Find where the given text appears and provide that cell's center as (X, Y) coordinate. 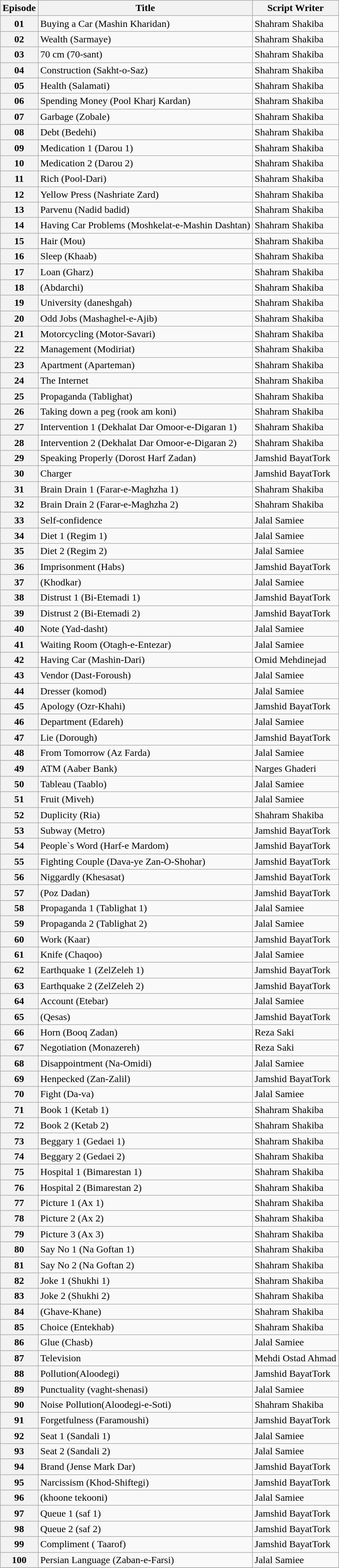
(Khodkar) (145, 582)
17 (19, 272)
Book 2 (Ketab 2) (145, 1125)
Picture 1 (Ax 1) (145, 1203)
Tableau (Taablo) (145, 784)
Compliment ( Taarof) (145, 1544)
Title (145, 8)
Horn (Booq Zadan) (145, 1032)
Imprisonment (Habs) (145, 567)
41 (19, 644)
67 (19, 1048)
95 (19, 1482)
57 (19, 892)
86 (19, 1343)
68 (19, 1063)
Picture 3 (Ax 3) (145, 1234)
96 (19, 1498)
Medication 2 (Darou 2) (145, 163)
Glue (Chasb) (145, 1343)
Seat 2 (Sandali 2) (145, 1451)
Medication 1 (Darou 1) (145, 148)
Hair (Mou) (145, 241)
Forgetfulness (Faramoushi) (145, 1420)
38 (19, 598)
36 (19, 567)
43 (19, 675)
87 (19, 1358)
97 (19, 1513)
Queue 2 (saf 2) (145, 1529)
Wealth (Sarmaye) (145, 39)
45 (19, 707)
Noise Pollution(Aloodegi-e-Soti) (145, 1405)
Having Car (Mashin-Dari) (145, 660)
Narges Ghaderi (295, 769)
13 (19, 210)
03 (19, 55)
Book 1 (Ketab 1) (145, 1110)
98 (19, 1529)
94 (19, 1467)
46 (19, 722)
Garbage (Zobale) (145, 117)
People`s Word (Harf-e Mardom) (145, 846)
Apology (Ozr-Khahi) (145, 707)
Vendor (Dast-Foroush) (145, 675)
47 (19, 738)
Episode (19, 8)
Fighting Couple (Dava-ye Zan-O-Shohar) (145, 861)
Debt (Bedehi) (145, 132)
Management (Modiriat) (145, 349)
66 (19, 1032)
ATM (Aaber Bank) (145, 769)
Narcissism (Khod-Shiftegi) (145, 1482)
23 (19, 365)
04 (19, 70)
Intervention 2 (Dekhalat Dar Omoor-e-Digaran 2) (145, 442)
Joke 2 (Shukhi 2) (145, 1296)
Hospital 1 (Bimarestan 1) (145, 1172)
Apartment (Aparteman) (145, 365)
Fight (Da-va) (145, 1094)
55 (19, 861)
Work (Kaar) (145, 939)
Lie (Dorough) (145, 738)
19 (19, 303)
32 (19, 505)
(Poz Dadan) (145, 892)
100 (19, 1560)
Disappointment (Na-Omidi) (145, 1063)
79 (19, 1234)
80 (19, 1250)
Television (145, 1358)
70 cm (70-sant) (145, 55)
06 (19, 101)
77 (19, 1203)
27 (19, 427)
42 (19, 660)
56 (19, 877)
69 (19, 1079)
29 (19, 458)
Beggary 2 (Gedaei 2) (145, 1156)
10 (19, 163)
39 (19, 613)
Yellow Press (Nashriate Zard) (145, 194)
08 (19, 132)
93 (19, 1451)
Buying a Car (Mashin Kharidan) (145, 24)
(Qesas) (145, 1017)
Subway (Metro) (145, 830)
From Tomorrow (Az Farda) (145, 753)
71 (19, 1110)
Persian Language (Zaban-e-Farsi) (145, 1560)
48 (19, 753)
35 (19, 551)
28 (19, 442)
82 (19, 1281)
21 (19, 334)
85 (19, 1327)
76 (19, 1188)
99 (19, 1544)
59 (19, 923)
24 (19, 380)
89 (19, 1389)
22 (19, 349)
61 (19, 955)
20 (19, 318)
Brand (Jense Mark Dar) (145, 1467)
Queue 1 (saf 1) (145, 1513)
Pollution(Aloodegi) (145, 1374)
02 (19, 39)
Dresser (komod) (145, 691)
84 (19, 1312)
91 (19, 1420)
81 (19, 1265)
74 (19, 1156)
90 (19, 1405)
Intervention 1 (Dekhalat Dar Omoor-e-Digaran 1) (145, 427)
54 (19, 846)
Beggary 1 (Gedaei 1) (145, 1141)
75 (19, 1172)
15 (19, 241)
52 (19, 815)
01 (19, 24)
Health (Salamati) (145, 86)
Seat 1 (Sandali 1) (145, 1435)
Speaking Properly (Dorost Harf Zadan) (145, 458)
Brain Drain 1 (Farar-e-Maghzha 1) (145, 489)
Earthquake 2 (ZelZeleh 2) (145, 986)
26 (19, 411)
58 (19, 908)
92 (19, 1435)
63 (19, 986)
Niggardly (Khesasat) (145, 877)
Picture 2 (Ax 2) (145, 1219)
Loan (Gharz) (145, 272)
Earthquake 1 (ZelZeleh 1) (145, 970)
Having Car Problems (Moshkelat-e-Mashin Dashtan) (145, 225)
Note (Yad-dasht) (145, 629)
Say No 2 (Na Goftan 2) (145, 1265)
Sleep (Khaab) (145, 256)
Rich (Pool-Dari) (145, 179)
Omid Mehdinejad (295, 660)
16 (19, 256)
Knife (Chaqoo) (145, 955)
34 (19, 536)
Distrust 1 (Bi-Etemadi 1) (145, 598)
30 (19, 474)
49 (19, 769)
88 (19, 1374)
37 (19, 582)
05 (19, 86)
65 (19, 1017)
Diet 1 (Regim 1) (145, 536)
Self-confidence (145, 520)
Script Writer (295, 8)
09 (19, 148)
Henpecked (Zan-Zalil) (145, 1079)
50 (19, 784)
Account (Etebar) (145, 1001)
Distrust 2 (Bi-Etemadi 2) (145, 613)
Motorcycling (Motor-Savari) (145, 334)
Hospital 2 (Bimarestan 2) (145, 1188)
Propaganda (Tablighat) (145, 396)
12 (19, 194)
51 (19, 799)
Charger (145, 474)
25 (19, 396)
Spending Money (Pool Kharj Kardan) (145, 101)
83 (19, 1296)
64 (19, 1001)
Parvenu (Nadid badid) (145, 210)
78 (19, 1219)
53 (19, 830)
73 (19, 1141)
(Abdarchi) (145, 287)
Punctuality (vaght-shenasi) (145, 1389)
70 (19, 1094)
31 (19, 489)
Taking down a peg (rook am koni) (145, 411)
(khoone tekooni) (145, 1498)
Duplicity (Ria) (145, 815)
Choice (Entekhab) (145, 1327)
Joke 1 (Shukhi 1) (145, 1281)
11 (19, 179)
Fruit (Miveh) (145, 799)
72 (19, 1125)
Brain Drain 2 (Farar-e-Maghzha 2) (145, 505)
Odd Jobs (Mashaghel-e-Ajib) (145, 318)
Diet 2 (Regim 2) (145, 551)
18 (19, 287)
33 (19, 520)
Negotiation (Monazereh) (145, 1048)
University (daneshgah) (145, 303)
Waiting Room (Otagh-e-Entezar) (145, 644)
Construction (Sakht-o-Saz) (145, 70)
Mehdi Ostad Ahmad (295, 1358)
44 (19, 691)
07 (19, 117)
14 (19, 225)
The Internet (145, 380)
60 (19, 939)
Say No 1 (Na Goftan 1) (145, 1250)
(Ghave-Khane) (145, 1312)
Department (Edareh) (145, 722)
62 (19, 970)
Propaganda 1 (Tablighat 1) (145, 908)
40 (19, 629)
Propaganda 2 (Tablighat 2) (145, 923)
